Pinpoint the cell where the given text exists, returning its (x, y) midpoint coordinate. 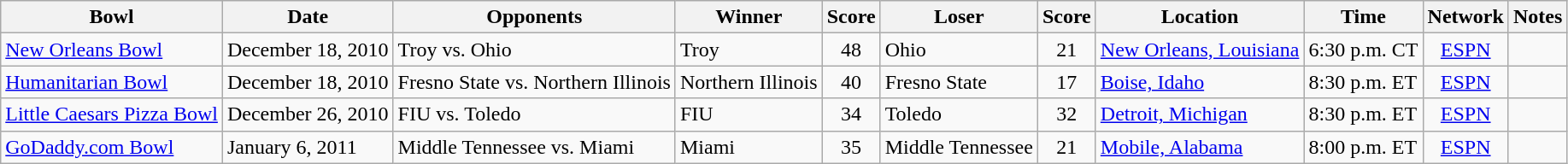
FIU (749, 114)
Fresno State (959, 82)
Middle Tennessee vs. Miami (534, 147)
Fresno State vs. Northern Illinois (534, 82)
8:00 p.m. ET (1364, 147)
Humanitarian Bowl (112, 82)
Miami (749, 147)
Bowl (112, 17)
Ohio (959, 50)
GoDaddy.com Bowl (112, 147)
Middle Tennessee (959, 147)
Loser (959, 17)
Location (1200, 17)
48 (851, 50)
Winner (749, 17)
Notes (1537, 17)
Opponents (534, 17)
Northern Illinois (749, 82)
Mobile, Alabama (1200, 147)
Troy (749, 50)
Toledo (959, 114)
Boise, Idaho (1200, 82)
Time (1364, 17)
Troy vs. Ohio (534, 50)
New Orleans Bowl (112, 50)
New Orleans, Louisiana (1200, 50)
Detroit, Michigan (1200, 114)
Network (1465, 17)
December 26, 2010 (308, 114)
Little Caesars Pizza Bowl (112, 114)
17 (1066, 82)
35 (851, 147)
FIU vs. Toledo (534, 114)
40 (851, 82)
6:30 p.m. CT (1364, 50)
32 (1066, 114)
January 6, 2011 (308, 147)
34 (851, 114)
Date (308, 17)
